Capture the cell that displays the provided text and extract its (x, y) central coordinate. 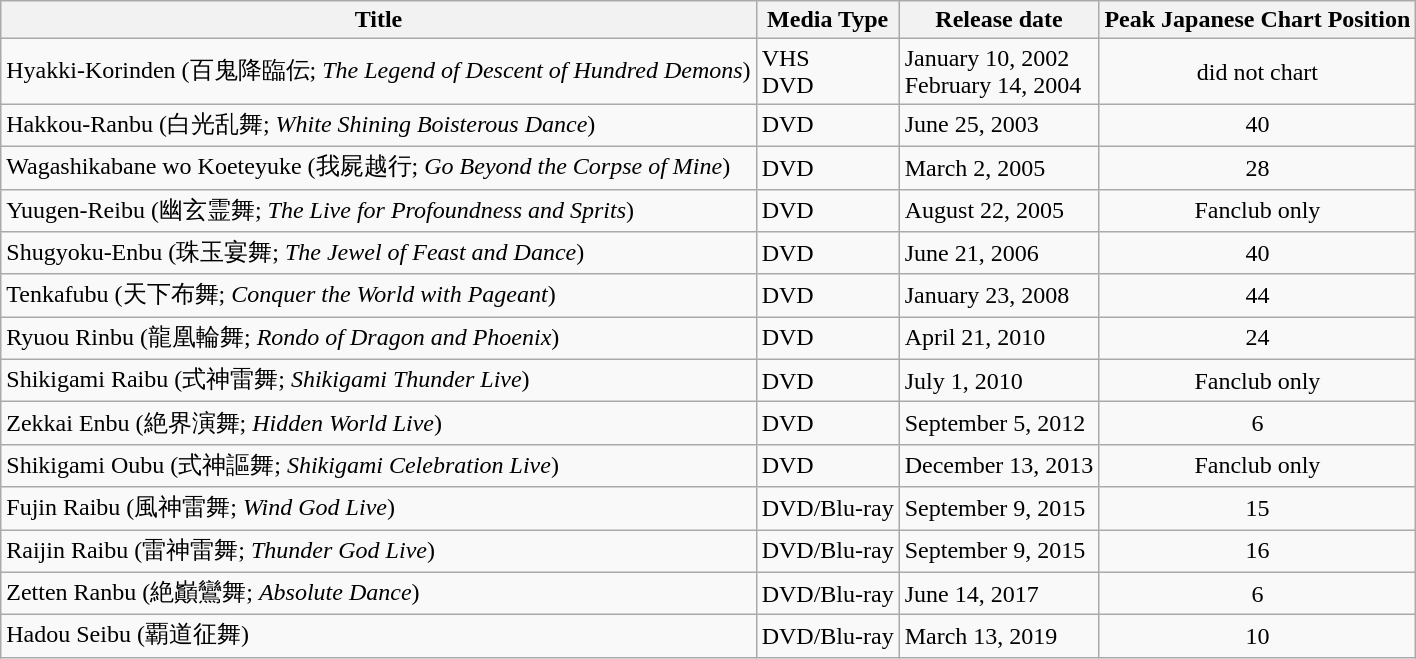
Zekkai Enbu (絶界演舞; Hidden World Live) (378, 424)
Hyakki-Korinden (百鬼降臨伝; The Legend of Descent of Hundred Demons) (378, 72)
March 13, 2019 (999, 636)
Peak Japanese Chart Position (1258, 20)
Media Type (828, 20)
September 5, 2012 (999, 424)
Fujin Raibu (風神雷舞; Wind God Live) (378, 508)
Title (378, 20)
VHSDVD (828, 72)
Wagashikabane wo Koeteyuke (我屍越行; Go Beyond the Corpse of Mine) (378, 168)
December 13, 2013 (999, 466)
March 2, 2005 (999, 168)
Shikigami Oubu (式神謳舞; Shikigami Celebration Live) (378, 466)
Ryuou Rinbu (龍凰輪舞; Rondo of Dragon and Phoenix) (378, 338)
April 21, 2010 (999, 338)
July 1, 2010 (999, 380)
10 (1258, 636)
January 10, 2002 February 14, 2004 (999, 72)
did not chart (1258, 72)
15 (1258, 508)
Hadou Seibu (覇道征舞) (378, 636)
44 (1258, 296)
January 23, 2008 (999, 296)
Hakkou-Ranbu (白光乱舞; White Shining Boisterous Dance) (378, 126)
Yuugen-Reibu (幽玄霊舞; The Live for Profoundness and Sprits) (378, 210)
Release date (999, 20)
June 25, 2003 (999, 126)
28 (1258, 168)
August 22, 2005 (999, 210)
16 (1258, 552)
Raijin Raibu (雷神雷舞; Thunder God Live) (378, 552)
June 21, 2006 (999, 254)
Zetten Ranbu (絶巓鸞舞; Absolute Dance) (378, 594)
June 14, 2017 (999, 594)
Tenkafubu (天下布舞; Conquer the World with Pageant) (378, 296)
Shugyoku-Enbu (珠玉宴舞; The Jewel of Feast and Dance) (378, 254)
Shikigami Raibu (式神雷舞; Shikigami Thunder Live) (378, 380)
24 (1258, 338)
